Determine the (X, Y) coordinate at the center of the cell enclosing the given text.  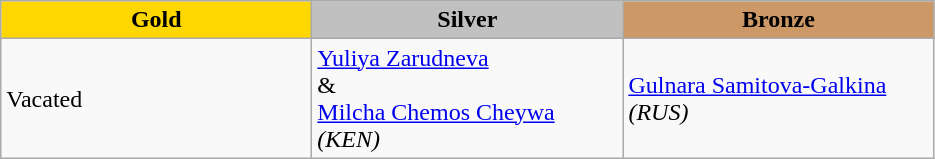
Gold (156, 20)
Bronze (778, 20)
Gulnara Samitova-Galkina (RUS) (778, 98)
Vacated (156, 98)
Silver (468, 20)
Yuliya Zarudneva&Milcha Chemos Cheywa (KEN) (468, 98)
